Locate the cell with the specified text and output its [X, Y] center coordinate. 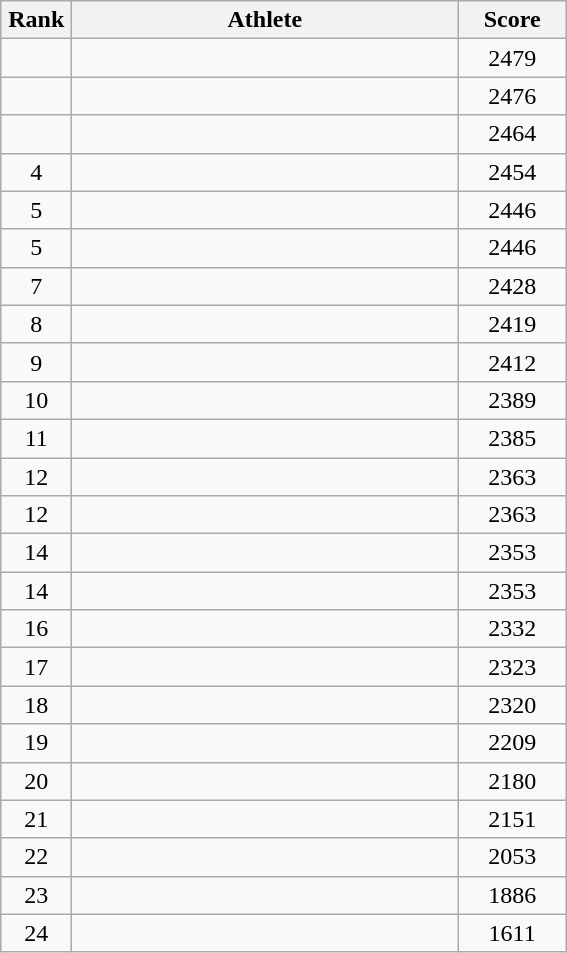
18 [36, 705]
Rank [36, 20]
2332 [512, 629]
4 [36, 172]
2428 [512, 286]
21 [36, 819]
2389 [512, 400]
17 [36, 667]
2412 [512, 362]
24 [36, 933]
1611 [512, 933]
2209 [512, 743]
2320 [512, 705]
19 [36, 743]
8 [36, 324]
1886 [512, 895]
20 [36, 781]
2180 [512, 781]
2464 [512, 134]
2053 [512, 857]
Score [512, 20]
2479 [512, 58]
2476 [512, 96]
Athlete [265, 20]
2385 [512, 438]
11 [36, 438]
16 [36, 629]
10 [36, 400]
7 [36, 286]
2151 [512, 819]
22 [36, 857]
23 [36, 895]
2454 [512, 172]
2323 [512, 667]
9 [36, 362]
2419 [512, 324]
